Return (X, Y) of the center of cell containing provided text 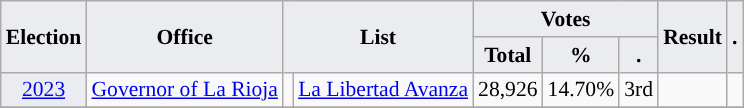
Office (184, 36)
28,926 (508, 90)
Election (44, 36)
La Libertad Avanza (383, 90)
3rd (638, 90)
Votes (566, 19)
% (582, 55)
Result (692, 36)
14.70% (582, 90)
Governor of La Rioja (184, 90)
List (378, 36)
2023 (44, 90)
Total (508, 55)
